Extract the (x, y) coordinate from the center of the cell holding the provided text.  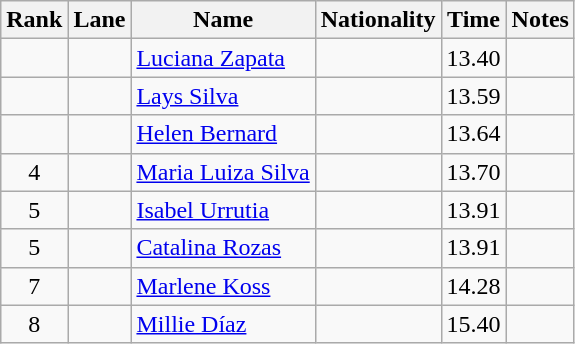
14.28 (474, 286)
Nationality (378, 20)
Notes (540, 20)
13.64 (474, 134)
Name (223, 20)
Maria Luiza Silva (223, 172)
4 (34, 172)
Isabel Urrutia (223, 210)
8 (34, 324)
Lane (100, 20)
15.40 (474, 324)
Lays Silva (223, 96)
7 (34, 286)
13.59 (474, 96)
13.70 (474, 172)
Helen Bernard (223, 134)
13.40 (474, 58)
Luciana Zapata (223, 58)
Millie Díaz (223, 324)
Catalina Rozas (223, 248)
Time (474, 20)
Marlene Koss (223, 286)
Rank (34, 20)
